Determine the (X, Y) coordinate at the center of the cell enclosing the given text.  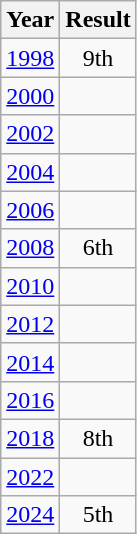
2008 (30, 248)
6th (98, 248)
2002 (30, 134)
2014 (30, 362)
5th (98, 515)
9th (98, 58)
2006 (30, 210)
Year (30, 20)
2010 (30, 286)
1998 (30, 58)
8th (98, 438)
Result (98, 20)
2000 (30, 96)
2012 (30, 324)
2024 (30, 515)
2022 (30, 477)
2004 (30, 172)
2016 (30, 400)
2018 (30, 438)
